Search for the cell housing the specified text and yield its [x, y] center coordinate. 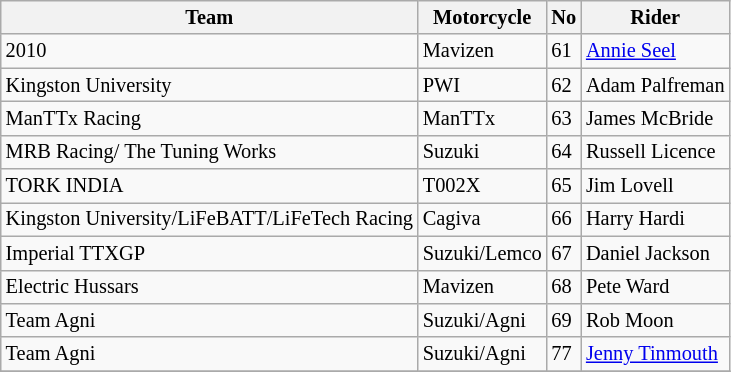
Adam Palfreman [655, 85]
62 [564, 85]
Russell Licence [655, 152]
Cagiva [482, 219]
Motorcycle [482, 17]
Kingston University/LiFeBATT/LiFeTech Racing [210, 219]
Rider [655, 17]
61 [564, 51]
69 [564, 320]
Jenny Tinmouth [655, 354]
TORK INDIA [210, 186]
64 [564, 152]
Suzuki [482, 152]
Annie Seel [655, 51]
77 [564, 354]
Daniel Jackson [655, 253]
ManTTx Racing [210, 118]
ManTTx [482, 118]
MRB Racing/ The Tuning Works [210, 152]
T002X [482, 186]
65 [564, 186]
63 [564, 118]
67 [564, 253]
66 [564, 219]
Electric Hussars [210, 287]
Kingston University [210, 85]
Suzuki/Lemco [482, 253]
Jim Lovell [655, 186]
Imperial TTXGP [210, 253]
Harry Hardi [655, 219]
2010 [210, 51]
No [564, 17]
James McBride [655, 118]
PWI [482, 85]
68 [564, 287]
Rob Moon [655, 320]
Team [210, 17]
Pete Ward [655, 287]
